Extract the [X, Y] coordinate from the center of the cell holding the provided text.  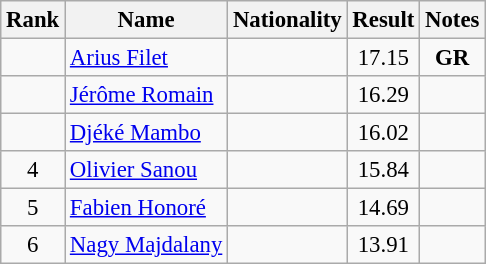
Olivier Sanou [146, 170]
Djéké Mambo [146, 133]
16.02 [384, 133]
17.15 [384, 58]
Arius Filet [146, 58]
5 [33, 208]
Nationality [288, 20]
Nagy Majdalany [146, 245]
15.84 [384, 170]
Rank [33, 20]
13.91 [384, 245]
Name [146, 20]
14.69 [384, 208]
16.29 [384, 95]
Notes [452, 20]
GR [452, 58]
Result [384, 20]
4 [33, 170]
Fabien Honoré [146, 208]
Jérôme Romain [146, 95]
6 [33, 245]
